Capture the cell that displays the provided text and extract its [x, y] central coordinate. 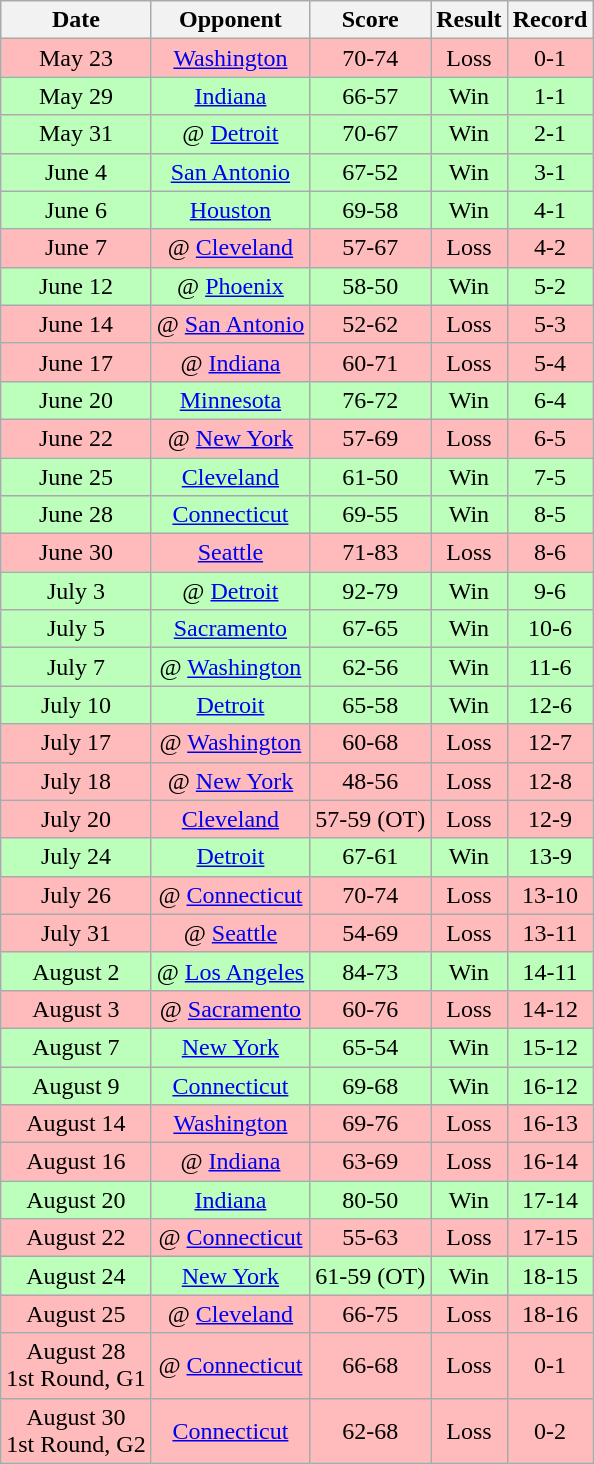
15-12 [550, 1047]
66-75 [370, 1314]
8-5 [550, 515]
67-65 [370, 629]
6-4 [550, 400]
14-12 [550, 1009]
July 24 [76, 857]
57-59 (OT) [370, 819]
84-73 [370, 971]
August 9 [76, 1085]
August 25 [76, 1314]
16-14 [550, 1162]
12-7 [550, 743]
18-16 [550, 1314]
San Antonio [230, 172]
60-76 [370, 1009]
July 3 [76, 591]
June 12 [76, 286]
June 6 [76, 210]
5-3 [550, 324]
18-15 [550, 1276]
62-56 [370, 667]
12-8 [550, 781]
June 22 [76, 438]
65-54 [370, 1047]
August 24 [76, 1276]
13-10 [550, 895]
@ San Antonio [230, 324]
62-68 [370, 1430]
Date [76, 20]
92-79 [370, 591]
@ Los Angeles [230, 971]
June 14 [76, 324]
13-11 [550, 933]
10-6 [550, 629]
August 30 1st Round, G2 [76, 1430]
July 31 [76, 933]
66-57 [370, 96]
July 5 [76, 629]
August 22 [76, 1238]
66-68 [370, 1366]
69-76 [370, 1124]
58-50 [370, 286]
12-6 [550, 705]
60-68 [370, 743]
Seattle [230, 553]
@ Seattle [230, 933]
4-1 [550, 210]
14-11 [550, 971]
May 31 [76, 134]
55-63 [370, 1238]
7-5 [550, 477]
5-4 [550, 362]
17-15 [550, 1238]
60-71 [370, 362]
August 14 [76, 1124]
May 29 [76, 96]
8-6 [550, 553]
48-56 [370, 781]
Houston [230, 210]
June 25 [76, 477]
August 28 1st Round, G1 [76, 1366]
Score [370, 20]
16-13 [550, 1124]
4-2 [550, 248]
13-9 [550, 857]
70-67 [370, 134]
@ Sacramento [230, 1009]
July 10 [76, 705]
16-12 [550, 1085]
71-83 [370, 553]
August 3 [76, 1009]
3-1 [550, 172]
1-1 [550, 96]
69-68 [370, 1085]
67-52 [370, 172]
June 30 [76, 553]
52-62 [370, 324]
June 17 [76, 362]
61-50 [370, 477]
July 18 [76, 781]
July 20 [76, 819]
July 17 [76, 743]
6-5 [550, 438]
June 20 [76, 400]
August 7 [76, 1047]
61-59 (OT) [370, 1276]
80-50 [370, 1200]
May 23 [76, 58]
5-2 [550, 286]
August 20 [76, 1200]
57-67 [370, 248]
63-69 [370, 1162]
July 7 [76, 667]
9-6 [550, 591]
2-1 [550, 134]
0-2 [550, 1430]
August 16 [76, 1162]
Sacramento [230, 629]
69-55 [370, 515]
17-14 [550, 1200]
65-58 [370, 705]
June 28 [76, 515]
August 2 [76, 971]
Minnesota [230, 400]
@ Phoenix [230, 286]
54-69 [370, 933]
June 4 [76, 172]
69-58 [370, 210]
Opponent [230, 20]
11-6 [550, 667]
Record [550, 20]
57-69 [370, 438]
June 7 [76, 248]
July 26 [76, 895]
67-61 [370, 857]
Result [469, 20]
76-72 [370, 400]
12-9 [550, 819]
